Pinpoint the cell where the given text exists, returning its [x, y] midpoint coordinate. 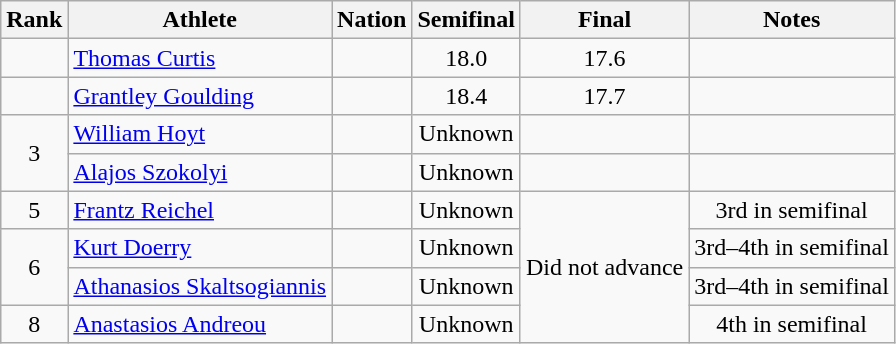
Did not advance [604, 267]
Athanasios Skaltsogiannis [200, 286]
Final [604, 20]
3 [34, 153]
Frantz Reichel [200, 210]
6 [34, 267]
18.0 [466, 58]
Alajos Szokolyi [200, 172]
Thomas Curtis [200, 58]
3rd in semifinal [792, 210]
17.7 [604, 96]
Anastasios Andreou [200, 324]
Kurt Doerry [200, 248]
Notes [792, 20]
Semifinal [466, 20]
8 [34, 324]
William Hoyt [200, 134]
Rank [34, 20]
17.6 [604, 58]
4th in semifinal [792, 324]
18.4 [466, 96]
5 [34, 210]
Grantley Goulding [200, 96]
Athlete [200, 20]
Nation [372, 20]
